Search for the cell housing the specified text and yield its (x, y) center coordinate. 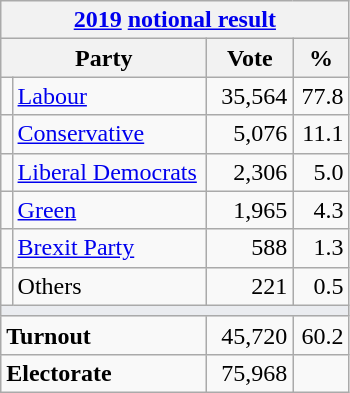
Labour (110, 96)
1.3 (321, 248)
0.5 (321, 286)
2,306 (250, 172)
Electorate (104, 373)
35,564 (250, 96)
Others (110, 286)
Vote (250, 58)
77.8 (321, 96)
11.1 (321, 134)
60.2 (321, 335)
2019 notional result (175, 20)
Party (104, 58)
% (321, 58)
4.3 (321, 210)
1,965 (250, 210)
588 (250, 248)
Turnout (104, 335)
221 (250, 286)
5.0 (321, 172)
Green (110, 210)
Brexit Party (110, 248)
45,720 (250, 335)
Conservative (110, 134)
Liberal Democrats (110, 172)
75,968 (250, 373)
5,076 (250, 134)
